Identify which cell holds the provided text, then report its [X, Y] central coordinate. 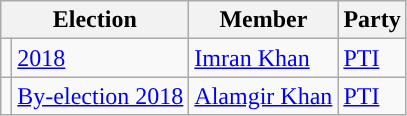
By-election 2018 [100, 96]
Party [372, 20]
Member [264, 20]
Alamgir Khan [264, 96]
Imran Khan [264, 58]
2018 [100, 58]
Election [95, 20]
